From the cell containing the given text, extract its center point as (x, y) coordinate. 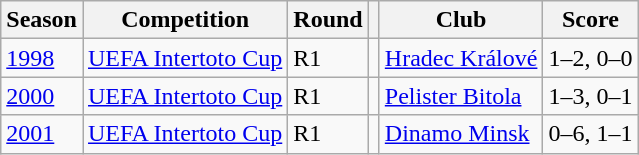
1998 (42, 58)
Dinamo Minsk (461, 134)
Score (590, 20)
Round (328, 20)
Hradec Králové (461, 58)
Competition (184, 20)
1–3, 0–1 (590, 96)
2000 (42, 96)
Pelister Bitola (461, 96)
0–6, 1–1 (590, 134)
Season (42, 20)
2001 (42, 134)
1–2, 0–0 (590, 58)
Club (461, 20)
